Pinpoint the cell where the given text exists, returning its [X, Y] midpoint coordinate. 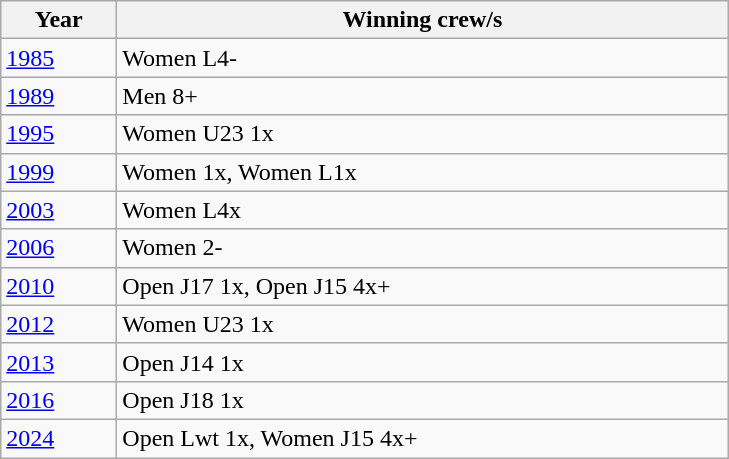
2024 [59, 438]
Year [59, 20]
Open J14 1x [422, 362]
Winning crew/s [422, 20]
Open J18 1x [422, 400]
Women L4x [422, 210]
Open Lwt 1x, Women J15 4x+ [422, 438]
Men 8+ [422, 96]
2006 [59, 248]
Women 2- [422, 248]
Open J17 1x, Open J15 4x+ [422, 286]
Women 1x, Women L1x [422, 172]
1995 [59, 134]
2012 [59, 324]
2003 [59, 210]
1989 [59, 96]
2013 [59, 362]
2016 [59, 400]
1985 [59, 58]
Women L4- [422, 58]
2010 [59, 286]
1999 [59, 172]
